Capture the cell that displays the provided text and extract its (X, Y) central coordinate. 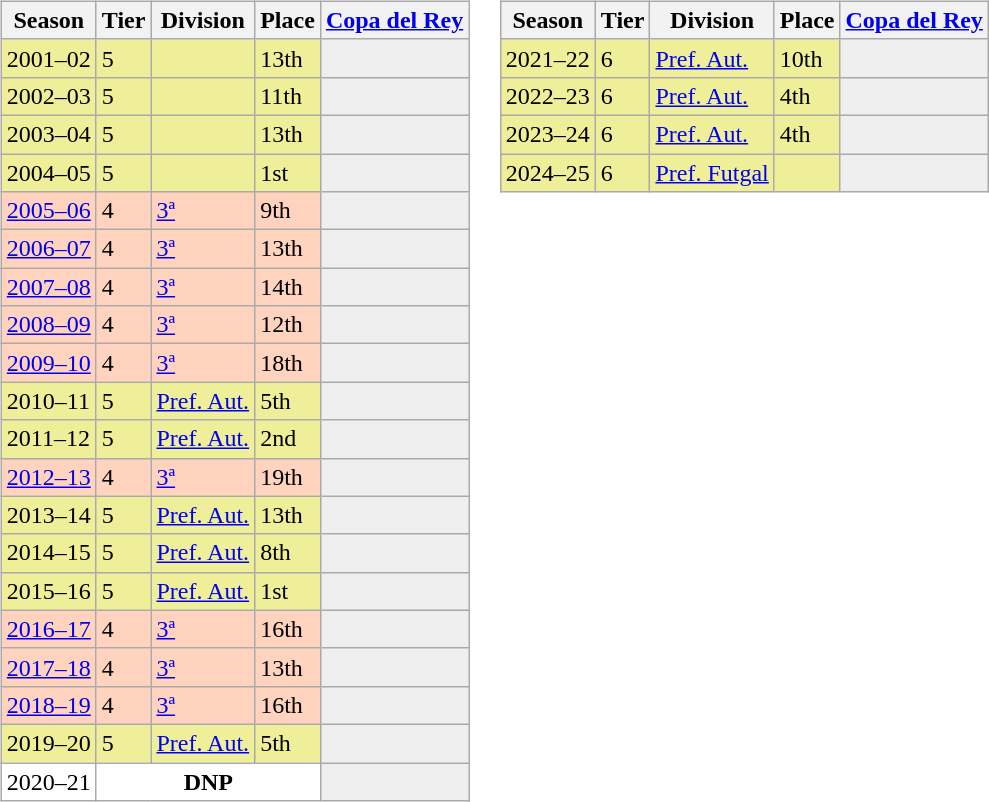
2017–18 (48, 667)
2015–16 (48, 591)
19th (288, 477)
2007–08 (48, 287)
2010–11 (48, 401)
2011–12 (48, 439)
2018–19 (48, 705)
DNP (208, 781)
2012–13 (48, 477)
2002–03 (48, 96)
2013–14 (48, 515)
2009–10 (48, 363)
2005–06 (48, 211)
2020–21 (48, 781)
11th (288, 96)
9th (288, 211)
2006–07 (48, 249)
2019–20 (48, 743)
2014–15 (48, 553)
2023–24 (548, 134)
2016–17 (48, 629)
2008–09 (48, 325)
14th (288, 287)
2022–23 (548, 96)
2004–05 (48, 173)
8th (288, 553)
2024–25 (548, 173)
2003–04 (48, 134)
10th (807, 58)
Pref. Futgal (712, 173)
2nd (288, 439)
2001–02 (48, 58)
12th (288, 325)
18th (288, 363)
2021–22 (548, 58)
